Return the [X, Y] coordinate for the center point of the cell that contains the specified text.  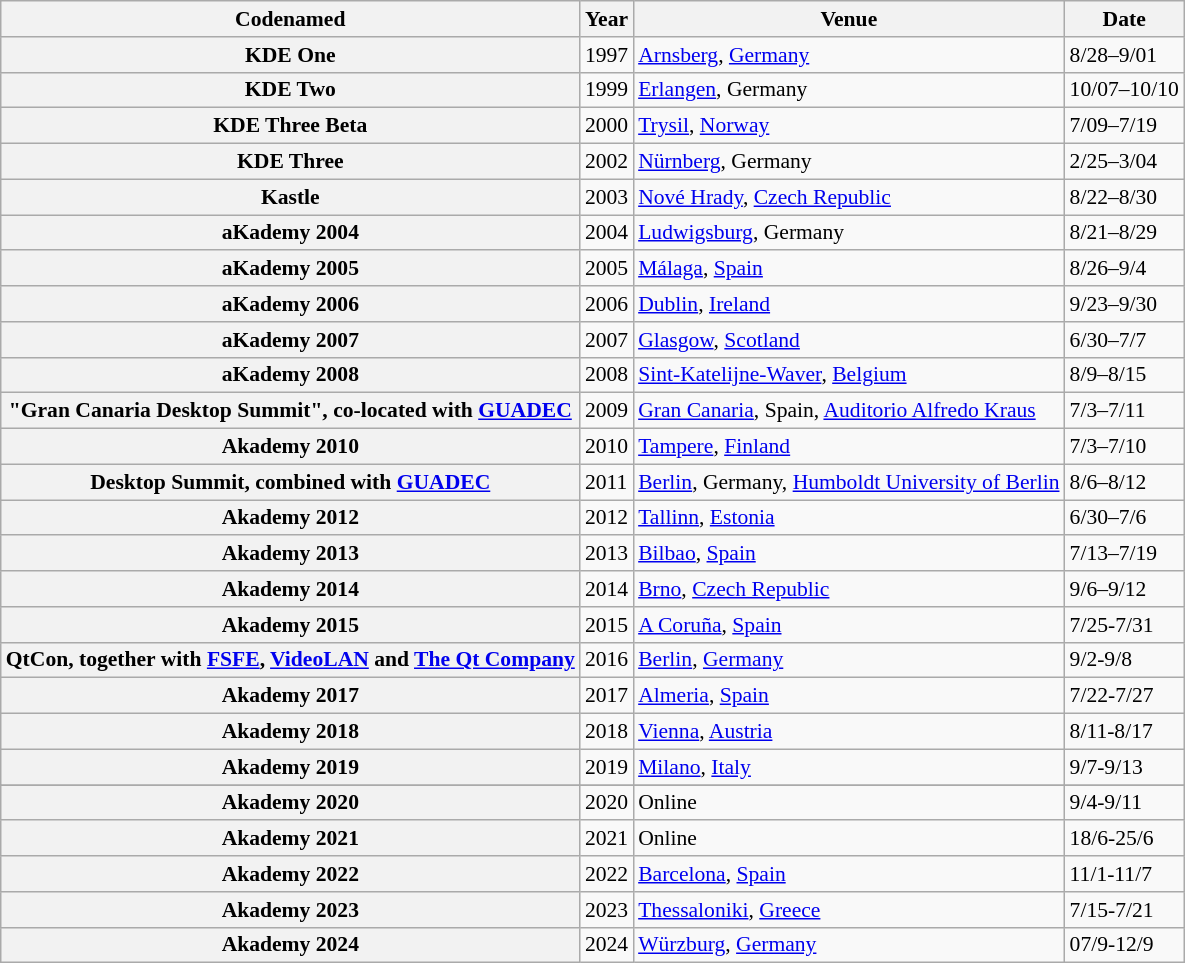
2019 [606, 767]
Akademy 2023 [290, 910]
Sint-Katelijne-Waver, Belgium [848, 375]
Kastle [290, 197]
7/25-7/31 [1124, 625]
Akademy 2022 [290, 874]
Akademy 2018 [290, 732]
7/09–7/19 [1124, 126]
2003 [606, 197]
2022 [606, 874]
2016 [606, 660]
Akademy 2013 [290, 554]
8/28–9/01 [1124, 55]
Akademy 2014 [290, 589]
Year [606, 19]
Ludwigsburg, Germany [848, 233]
9/2-9/8 [1124, 660]
2002 [606, 162]
2011 [606, 482]
7/13–7/19 [1124, 554]
2015 [606, 625]
Erlangen, Germany [848, 90]
KDE Three Beta [290, 126]
Tampere, Finland [848, 447]
7/15-7/21 [1124, 910]
Codenamed [290, 19]
2024 [606, 945]
Nové Hrady, Czech Republic [848, 197]
Akademy 2015 [290, 625]
Trysil, Norway [848, 126]
2013 [606, 554]
7/3–7/11 [1124, 411]
2007 [606, 340]
Akademy 2019 [290, 767]
Tallinn, Estonia [848, 518]
KDE Three [290, 162]
2017 [606, 696]
Glasgow, Scotland [848, 340]
Arnsberg, Germany [848, 55]
1997 [606, 55]
KDE Two [290, 90]
aKademy 2004 [290, 233]
Vienna, Austria [848, 732]
2/25–3/04 [1124, 162]
Date [1124, 19]
Barcelona, Spain [848, 874]
2010 [606, 447]
8/9–8/15 [1124, 375]
8/11-8/17 [1124, 732]
Venue [848, 19]
aKademy 2005 [290, 269]
2020 [606, 803]
aKademy 2007 [290, 340]
11/1-11/7 [1124, 874]
Thessaloniki, Greece [848, 910]
2018 [606, 732]
6/30–7/7 [1124, 340]
2014 [606, 589]
2006 [606, 304]
Bilbao, Spain [848, 554]
10/07–10/10 [1124, 90]
9/23–9/30 [1124, 304]
2012 [606, 518]
"Gran Canaria Desktop Summit", co-located with GUADEC [290, 411]
Berlin, Germany, Humboldt University of Berlin [848, 482]
Gran Canaria, Spain, Auditorio Alfredo Kraus [848, 411]
Würzburg, Germany [848, 945]
Akademy 2024 [290, 945]
Dublin, Ireland [848, 304]
07/9-12/9 [1124, 945]
8/6–8/12 [1124, 482]
9/7-9/13 [1124, 767]
18/6-25/6 [1124, 839]
2004 [606, 233]
Málaga, Spain [848, 269]
Akademy 2012 [290, 518]
QtCon, together with FSFE, VideoLAN and The Qt Company [290, 660]
A Coruña, Spain [848, 625]
Akademy 2017 [290, 696]
Berlin, Germany [848, 660]
KDE One [290, 55]
9/4-9/11 [1124, 803]
7/22-7/27 [1124, 696]
9/6–9/12 [1124, 589]
8/22–8/30 [1124, 197]
aKademy 2008 [290, 375]
2023 [606, 910]
Almeria, Spain [848, 696]
Milano, Italy [848, 767]
Brno, Czech Republic [848, 589]
Akademy 2010 [290, 447]
2005 [606, 269]
aKademy 2006 [290, 304]
2008 [606, 375]
Akademy 2020 [290, 803]
2000 [606, 126]
Akademy 2021 [290, 839]
1999 [606, 90]
2021 [606, 839]
7/3–7/10 [1124, 447]
2009 [606, 411]
8/21–8/29 [1124, 233]
Desktop Summit, combined with GUADEC [290, 482]
Nürnberg, Germany [848, 162]
6/30–7/6 [1124, 518]
8/26–9/4 [1124, 269]
